Search for the cell housing the specified text and yield its (X, Y) center coordinate. 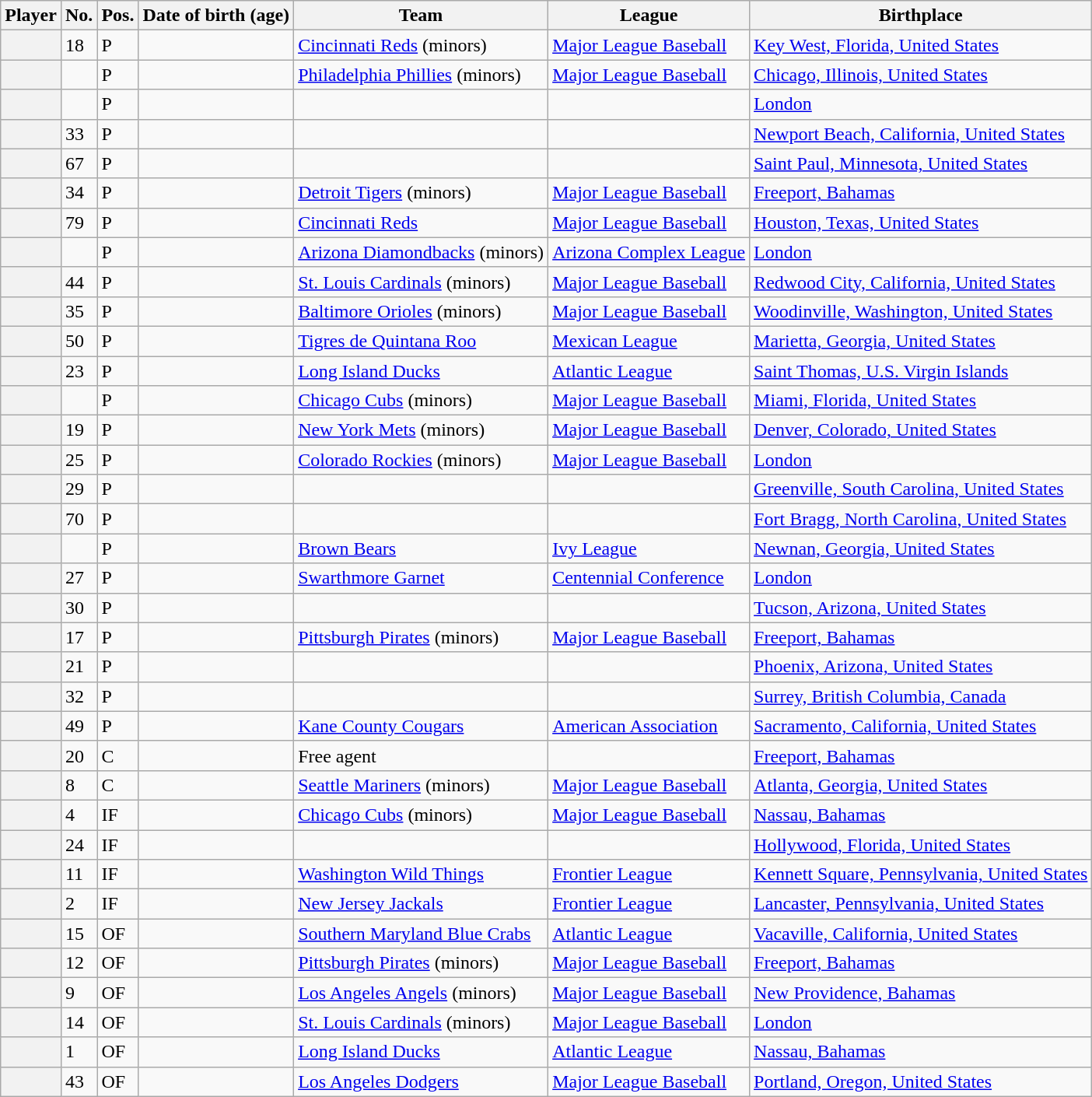
Kane County Cougars (422, 726)
Los Angeles Angels (minors) (422, 993)
Hollywood, Florida, United States (921, 844)
Detroit Tigers (minors) (422, 193)
Phoenix, Arizona, United States (921, 667)
Southern Maryland Blue Crabs (422, 934)
Fort Bragg, North Carolina, United States (921, 519)
Greenville, South Carolina, United States (921, 489)
79 (79, 223)
Arizona Diamondbacks (minors) (422, 252)
New York Mets (minors) (422, 430)
Marietta, Georgia, United States (921, 341)
Tigres de Quintana Roo (422, 341)
43 (79, 1081)
29 (79, 489)
44 (79, 282)
27 (79, 578)
Arizona Complex League (649, 252)
Lancaster, Pennsylvania, United States (921, 904)
21 (79, 667)
Saint Thomas, U.S. Virgin Islands (921, 371)
8 (79, 785)
Centennial Conference (649, 578)
No. (79, 16)
League (649, 16)
30 (79, 608)
23 (79, 371)
Baltimore Orioles (minors) (422, 311)
50 (79, 341)
70 (79, 519)
Colorado Rockies (minors) (422, 460)
Player (31, 16)
2 (79, 904)
Woodinville, Washington, United States (921, 311)
34 (79, 193)
Date of birth (age) (216, 16)
32 (79, 696)
33 (79, 134)
17 (79, 637)
Surrey, British Columbia, Canada (921, 696)
Team (422, 16)
49 (79, 726)
Philadelphia Phillies (minors) (422, 75)
Brown Bears (422, 548)
11 (79, 874)
35 (79, 311)
Cincinnati Reds (minors) (422, 45)
Chicago, Illinois, United States (921, 75)
New Providence, Bahamas (921, 993)
19 (79, 430)
American Association (649, 726)
1 (79, 1052)
Portland, Oregon, United States (921, 1081)
Cincinnati Reds (422, 223)
9 (79, 993)
Birthplace (921, 16)
Saint Paul, Minnesota, United States (921, 163)
Ivy League (649, 548)
Sacramento, California, United States (921, 726)
Free agent (422, 755)
Redwood City, California, United States (921, 282)
25 (79, 460)
4 (79, 815)
20 (79, 755)
Vacaville, California, United States (921, 934)
Seattle Mariners (minors) (422, 785)
Atlanta, Georgia, United States (921, 785)
Los Angeles Dodgers (422, 1081)
Newnan, Georgia, United States (921, 548)
Denver, Colorado, United States (921, 430)
New Jersey Jackals (422, 904)
24 (79, 844)
Swarthmore Garnet (422, 578)
Newport Beach, California, United States (921, 134)
14 (79, 1022)
Houston, Texas, United States (921, 223)
Pos. (118, 16)
15 (79, 934)
Miami, Florida, United States (921, 401)
Key West, Florida, United States (921, 45)
18 (79, 45)
Mexican League (649, 341)
Kennett Square, Pennsylvania, United States (921, 874)
Washington Wild Things (422, 874)
67 (79, 163)
Tucson, Arizona, United States (921, 608)
12 (79, 963)
